Determine the [X, Y] coordinate at the center of the cell enclosing the given text.  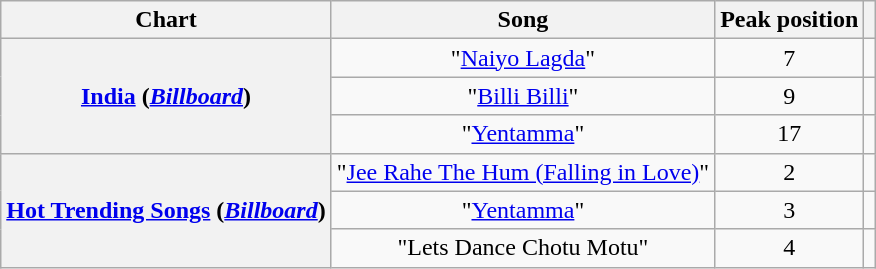
"Billi Billi" [522, 96]
Hot Trending Songs (Billboard) [166, 210]
17 [790, 134]
Song [522, 20]
9 [790, 96]
3 [790, 210]
4 [790, 248]
Peak position [790, 20]
"Jee Rahe The Hum (Falling in Love)" [522, 172]
India (Billboard) [166, 96]
7 [790, 58]
"Lets Dance Chotu Motu" [522, 248]
"Naiyo Lagda" [522, 58]
Chart [166, 20]
2 [790, 172]
